Pinpoint the cell where the given text exists, returning its [x, y] midpoint coordinate. 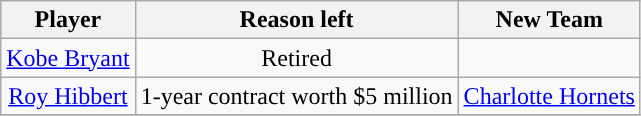
Charlotte Hornets [549, 96]
Reason left [296, 20]
1-year contract worth $5 million [296, 96]
Player [68, 20]
New Team [549, 20]
Roy Hibbert [68, 96]
Kobe Bryant [68, 58]
Retired [296, 58]
